Return the [x, y] coordinate for the center point of the cell that contains the specified text.  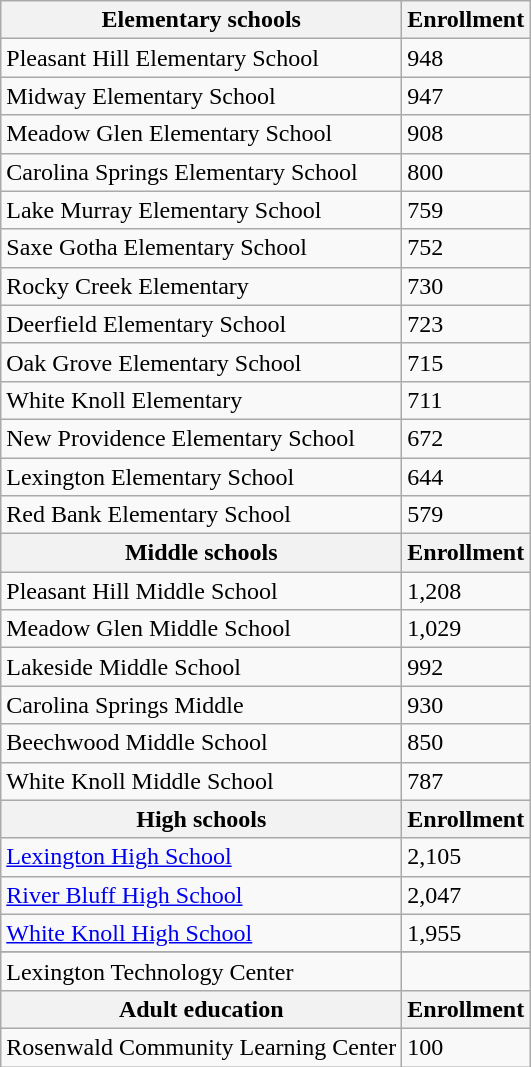
723 [466, 324]
Lexington Elementary School [202, 477]
New Providence Elementary School [202, 438]
2,047 [466, 895]
672 [466, 438]
947 [466, 96]
Saxe Gotha Elementary School [202, 248]
Elementary schools [202, 20]
Deerfield Elementary School [202, 324]
2,105 [466, 857]
992 [466, 667]
Meadow Glen Middle School [202, 629]
759 [466, 210]
Carolina Springs Elementary School [202, 172]
Beechwood Middle School [202, 743]
Lexington Technology Center [202, 971]
948 [466, 58]
Red Bank Elementary School [202, 515]
Lake Murray Elementary School [202, 210]
Lexington High School [202, 857]
1,955 [466, 933]
Pleasant Hill Elementary School [202, 58]
644 [466, 477]
Pleasant Hill Middle School [202, 591]
1,208 [466, 591]
Middle schools [202, 553]
930 [466, 705]
Adult education [202, 1009]
100 [466, 1047]
800 [466, 172]
711 [466, 400]
715 [466, 362]
Carolina Springs Middle [202, 705]
730 [466, 286]
White Knoll High School [202, 933]
850 [466, 743]
Meadow Glen Elementary School [202, 134]
White Knoll Elementary [202, 400]
579 [466, 515]
Rocky Creek Elementary [202, 286]
Rosenwald Community Learning Center [202, 1047]
787 [466, 781]
Oak Grove Elementary School [202, 362]
River Bluff High School [202, 895]
White Knoll Middle School [202, 781]
High schools [202, 819]
Midway Elementary School [202, 96]
1,029 [466, 629]
752 [466, 248]
Lakeside Middle School [202, 667]
908 [466, 134]
